Return (x, y) of the center of cell containing provided text 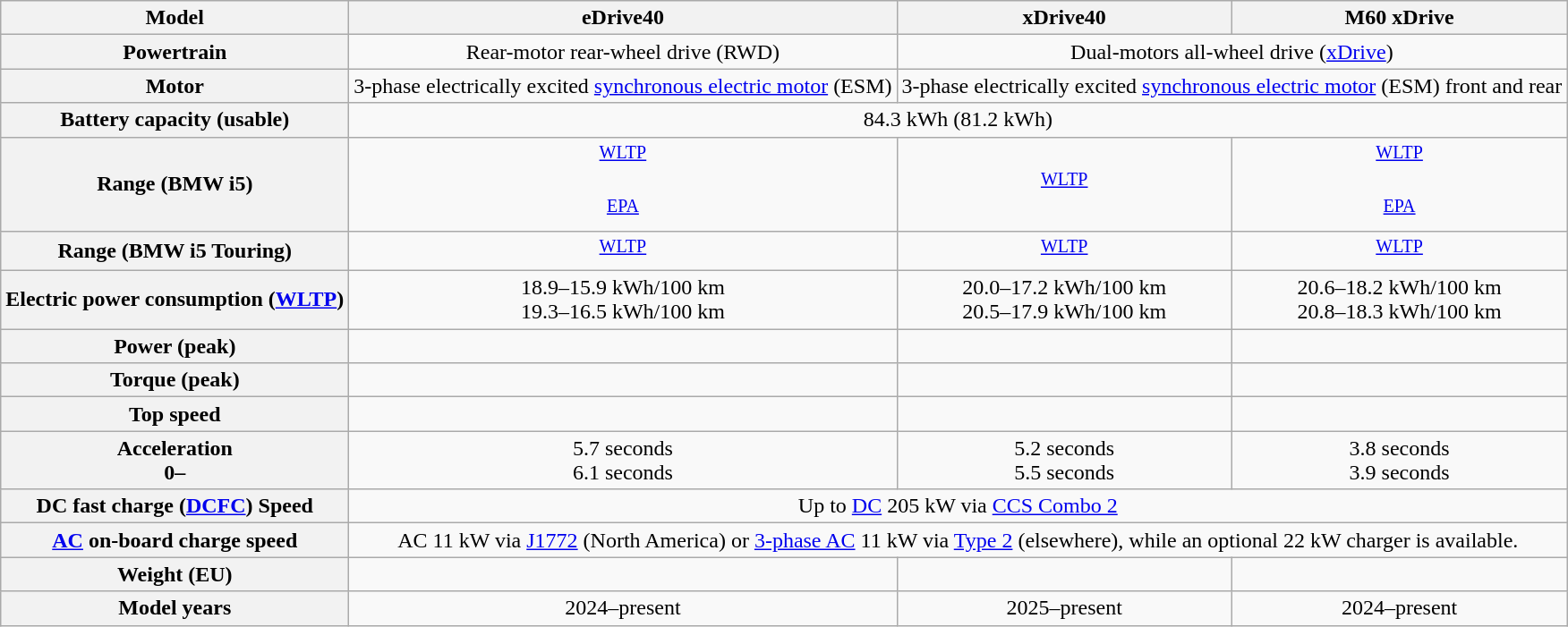
xDrive40 (1064, 18)
Model years (175, 608)
Range (BMW i5 Touring) (175, 250)
Up to DC 205 kW via CCS Combo 2 (958, 506)
18.9–15.9 kWh/100 km19.3–16.5 kWh/100 km (623, 301)
Motor (175, 86)
eDrive40 (623, 18)
Powertrain (175, 52)
20.0–17.2 kWh/100 km20.5–17.9 kWh/100 km (1064, 301)
AC on-board charge speed (175, 540)
DC fast charge (DCFC) Speed (175, 506)
Power (peak) (175, 346)
Top speed (175, 414)
M60 xDrive (1399, 18)
3.8 seconds3.9 seconds (1399, 460)
Torque (peak) (175, 380)
Battery capacity (usable) (175, 120)
84.3 kWh (81.2 kWh) (958, 120)
Acceleration0– (175, 460)
Electric power consumption (WLTP) (175, 301)
3-phase electrically excited synchronous electric motor (ESM) (623, 86)
5.2 seconds5.5 seconds (1064, 460)
Weight (EU) (175, 574)
5.7 seconds6.1 seconds (623, 460)
Rear-motor rear-wheel drive (RWD) (623, 52)
Range (BMW i5) (175, 184)
Dual-motors all-wheel drive (xDrive) (1231, 52)
2025–present (1064, 608)
20.6–18.2 kWh/100 km20.8–18.3 kWh/100 km (1399, 301)
Model (175, 18)
3-phase electrically excited synchronous electric motor (ESM) front and rear (1231, 86)
AC 11 kW via J1772 (North America) or 3-phase AC 11 kW via Type 2 (elsewhere), while an optional 22 kW charger is available. (958, 540)
